Detect which cell encompasses the target text, then output its [X, Y] center coordinate. 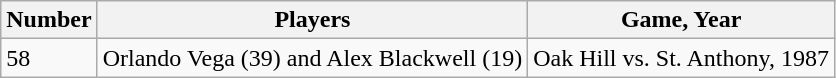
58 [49, 58]
Players [312, 20]
Game, Year [682, 20]
Orlando Vega (39) and Alex Blackwell (19) [312, 58]
Oak Hill vs. St. Anthony, 1987 [682, 58]
Number [49, 20]
